Scan for the cell matching the given text and deliver its [x, y] coordinate at center. 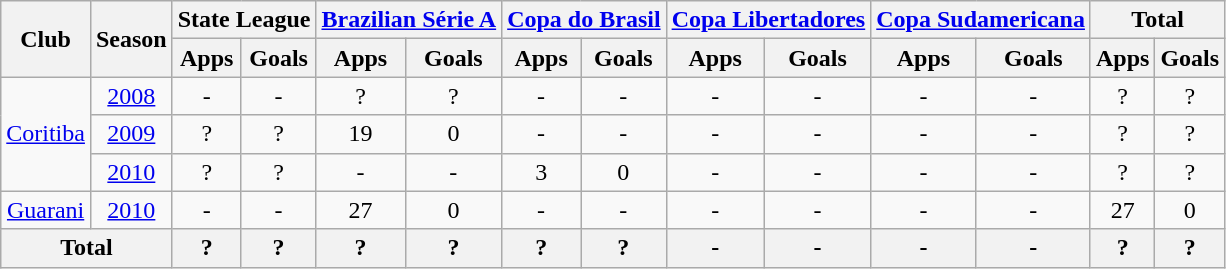
Guarani [46, 210]
Copa do Brasil [584, 20]
2009 [131, 134]
Copa Libertadores [768, 20]
2008 [131, 96]
3 [542, 172]
19 [360, 134]
State League [244, 20]
Brazilian Série A [409, 20]
Copa Sudamericana [981, 20]
Season [131, 39]
Club [46, 39]
Coritiba [46, 134]
